From the cell containing the given text, extract its center point as (X, Y) coordinate. 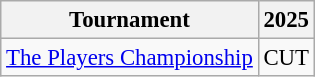
Tournament (130, 20)
2025 (286, 20)
The Players Championship (130, 58)
CUT (286, 58)
